Locate the cell with the specified text and output its [x, y] center coordinate. 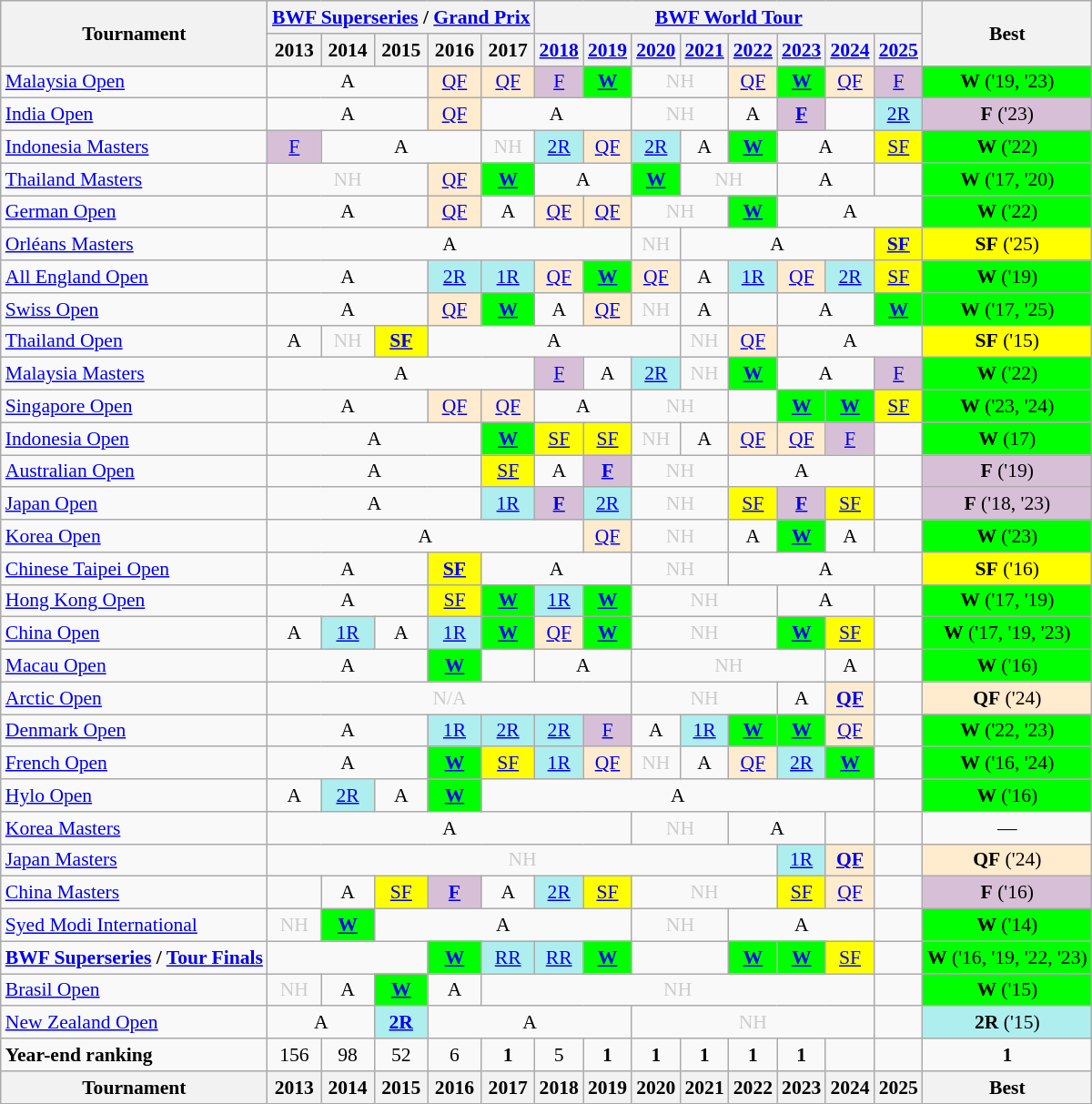
SF ('16) [1007, 569]
Macau Open [135, 666]
Thailand Masters [135, 179]
Denmark Open [135, 731]
Year-end ranking [135, 1055]
W ('19, '23) [1007, 82]
Singapore Open [135, 407]
Chinese Taipei Open [135, 569]
BWF Superseries / Grand Prix [401, 17]
Swiss Open [135, 309]
5 [559, 1055]
India Open [135, 115]
Syed Modi International [135, 926]
Thailand Open [135, 341]
SF ('25) [1007, 245]
Japan Open [135, 504]
Indonesia Open [135, 439]
W ('14) [1007, 926]
BWF World Tour [729, 17]
Indonesia Masters [135, 147]
Hylo Open [135, 795]
Malaysia Open [135, 82]
W ('23, '24) [1007, 407]
W ('16, '24) [1007, 764]
Malaysia Masters [135, 374]
French Open [135, 764]
Hong Kong Open [135, 601]
F ('16) [1007, 893]
W (17) [1007, 439]
W ('17, '20) [1007, 179]
W ('17, '19) [1007, 601]
Orléans Masters [135, 245]
Korea Open [135, 536]
Brasil Open [135, 990]
German Open [135, 212]
W ('17, '25) [1007, 309]
156 [295, 1055]
China Masters [135, 893]
52 [400, 1055]
BWF Superseries / Tour Finals [135, 957]
Arctic Open [135, 698]
W ('22, '23) [1007, 731]
F ('19) [1007, 471]
SF ('15) [1007, 341]
N/A [450, 698]
New Zealand Open [135, 1023]
W ('15) [1007, 990]
— [1007, 828]
Australian Open [135, 471]
W ('16, '19, '22, '23) [1007, 957]
China Open [135, 633]
Japan Masters [135, 860]
All England Open [135, 277]
98 [348, 1055]
6 [455, 1055]
F ('23) [1007, 115]
Korea Masters [135, 828]
W ('19) [1007, 277]
2R ('15) [1007, 1023]
W ('17, '19, '23) [1007, 633]
W ('23) [1007, 536]
F ('18, '23) [1007, 504]
